Search for the cell housing the specified text and yield its [X, Y] center coordinate. 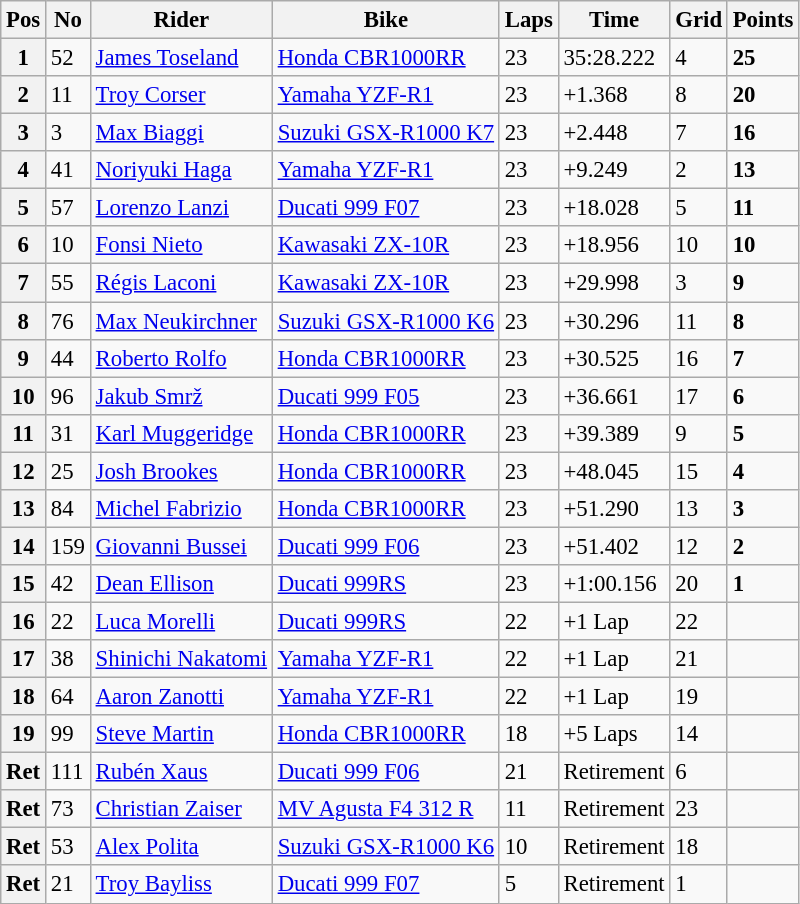
41 [68, 170]
Luca Morelli [181, 621]
73 [68, 809]
52 [68, 58]
+9.249 [614, 170]
53 [68, 847]
Steve Martin [181, 734]
Aaron Zanotti [181, 697]
159 [68, 546]
+51.402 [614, 546]
Fonsi Nieto [181, 245]
Points [762, 20]
+1:00.156 [614, 584]
Pos [24, 20]
Laps [528, 20]
42 [68, 584]
Jakub Smrž [181, 396]
No [68, 20]
Dean Ellison [181, 584]
+39.389 [614, 433]
Grid [698, 20]
Troy Bayliss [181, 885]
Shinichi Nakatomi [181, 659]
99 [68, 734]
96 [68, 396]
Max Biaggi [181, 133]
57 [68, 208]
+51.290 [614, 509]
111 [68, 772]
Michel Fabrizio [181, 509]
44 [68, 358]
James Toseland [181, 58]
Josh Brookes [181, 471]
Ducati 999 F05 [386, 396]
31 [68, 433]
Giovanni Bussei [181, 546]
84 [68, 509]
Bike [386, 20]
Rider [181, 20]
Lorenzo Lanzi [181, 208]
Roberto Rolfo [181, 358]
+30.525 [614, 358]
+5 Laps [614, 734]
76 [68, 321]
MV Agusta F4 312 R [386, 809]
Troy Corser [181, 95]
+36.661 [614, 396]
Suzuki GSX-R1000 K7 [386, 133]
Christian Zaiser [181, 809]
Noriyuki Haga [181, 170]
Rubén Xaus [181, 772]
38 [68, 659]
64 [68, 697]
Time [614, 20]
55 [68, 283]
+29.998 [614, 283]
+30.296 [614, 321]
+18.956 [614, 245]
+48.045 [614, 471]
Régis Laconi [181, 283]
Karl Muggeridge [181, 433]
+18.028 [614, 208]
Max Neukirchner [181, 321]
+2.448 [614, 133]
35:28.222 [614, 58]
+1.368 [614, 95]
Alex Polita [181, 847]
